Find where the given text appears and provide that cell's center as (x, y) coordinate. 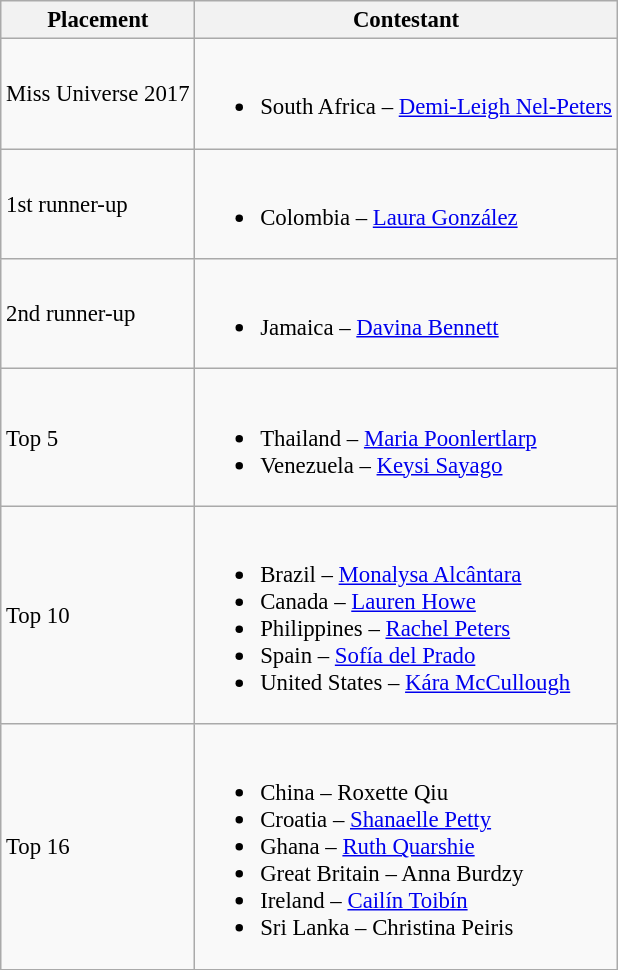
1st runner-up (98, 204)
Thailand – Maria Poonlertlarp Venezuela – Keysi Sayago (406, 438)
Placement (98, 20)
Jamaica – Davina Bennett (406, 314)
Contestant (406, 20)
Top 16 (98, 846)
Top 5 (98, 438)
China – Roxette Qiu Croatia – Shanaelle Petty Ghana – Ruth Quarshie Great Britain – Anna Burdzy Ireland – Cailín Toibín Sri Lanka – Christina Peiris (406, 846)
South Africa – Demi-Leigh Nel-Peters (406, 94)
Colombia – Laura González (406, 204)
Brazil – Monalysa Alcântara Canada – Lauren Howe Philippines – Rachel Peters Spain – Sofía del Prado United States – Kára McCullough (406, 615)
Miss Universe 2017 (98, 94)
Top 10 (98, 615)
2nd runner-up (98, 314)
